Return the [X, Y] coordinate for the center point of the cell that contains the specified text.  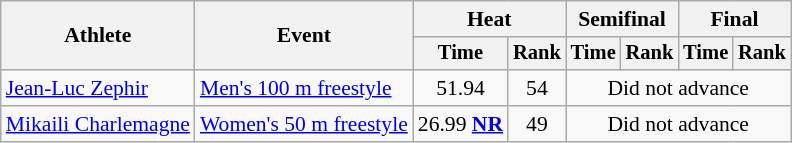
Heat [490, 19]
Athlete [98, 36]
51.94 [460, 88]
Semifinal [622, 19]
26.99 NR [460, 124]
49 [537, 124]
54 [537, 88]
Men's 100 m freestyle [304, 88]
Jean-Luc Zephir [98, 88]
Women's 50 m freestyle [304, 124]
Mikaili Charlemagne [98, 124]
Event [304, 36]
Final [734, 19]
